Output the (X, Y) coordinate of the center of the cell containing the given text.  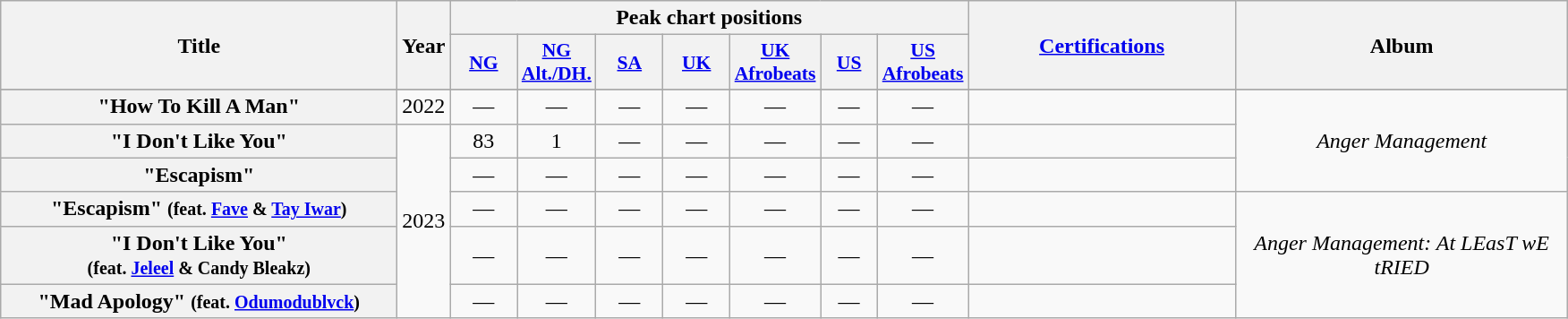
UK (696, 63)
SA (630, 63)
"Mad Apology" (feat. Odumodublvck) (199, 301)
Certifications (1103, 45)
"Escapism" (feat. Fave & Tay Iwar) (199, 209)
"How To Kill A Man" (199, 107)
83 (483, 141)
"I Don't Like You" (199, 141)
Year (424, 45)
1 (557, 141)
Anger Management (1402, 141)
Peak chart positions (709, 18)
2022 (424, 107)
USAfrobeats (924, 63)
Anger Management: At LEasT wE tRIED (1402, 254)
Album (1402, 45)
US (849, 63)
UKAfrobeats (775, 63)
"Escapism" (199, 175)
2023 (424, 220)
NGAlt./DH. (557, 63)
"I Don't Like You"(feat. Jeleel & Candy Bleakz) (199, 254)
Title (199, 45)
NG (483, 63)
